Output the (x, y) coordinate of the center of the cell containing the given text.  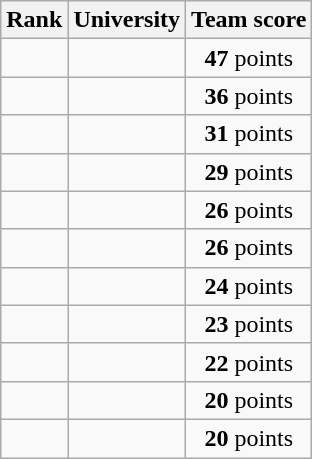
36 points (249, 96)
Team score (249, 20)
47 points (249, 58)
University (127, 20)
23 points (249, 324)
31 points (249, 134)
Rank (34, 20)
22 points (249, 362)
29 points (249, 172)
24 points (249, 286)
